From the cell containing the given text, extract its center point as (X, Y) coordinate. 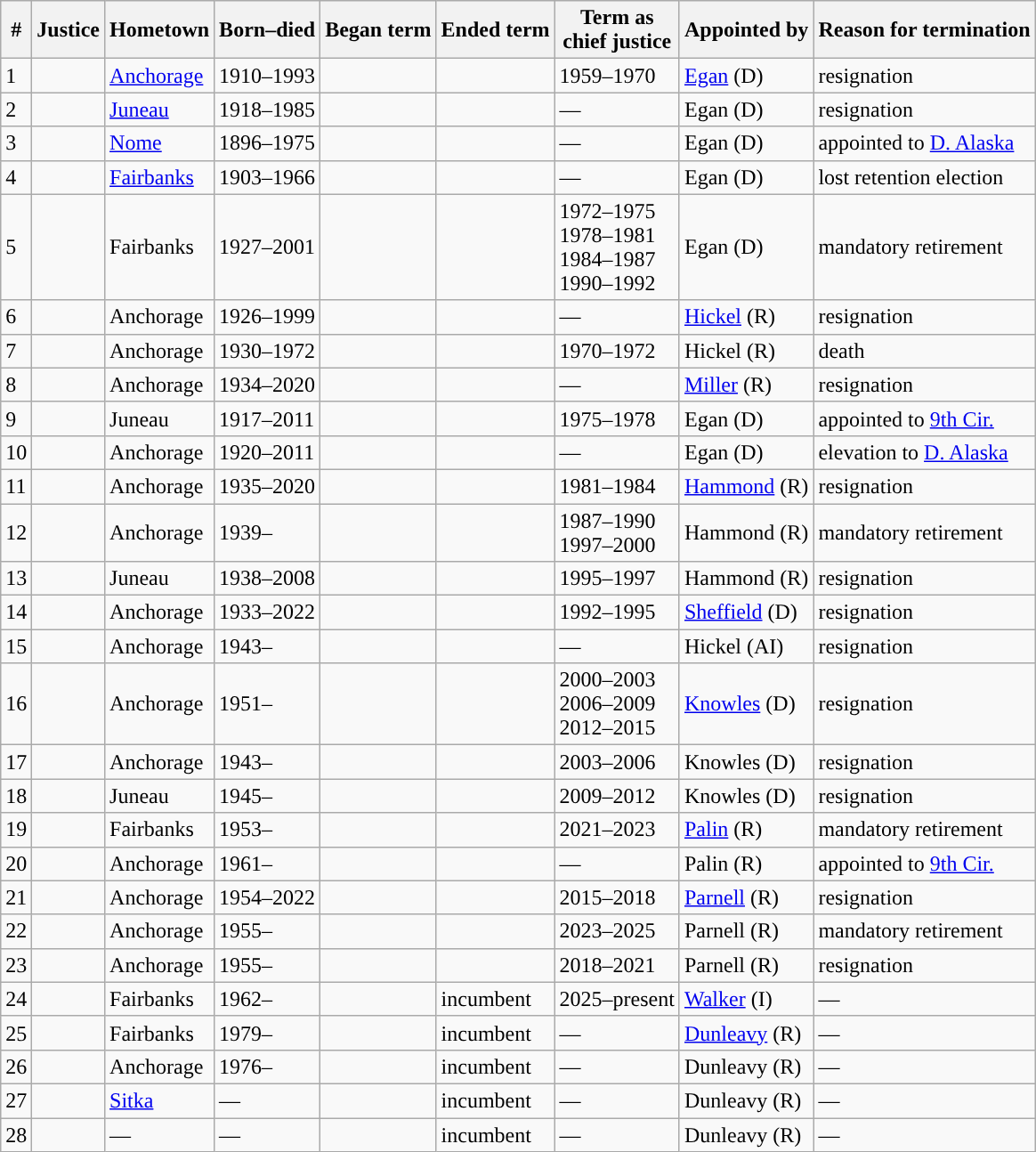
7 (16, 351)
17 (16, 762)
1975–1978 (617, 418)
1953– (267, 830)
1938–2008 (267, 579)
lost retention election (924, 177)
1972–19751978–19811984–19871990–1992 (617, 247)
24 (16, 999)
1959–1970 (617, 76)
Reason for termination (924, 30)
Nome (160, 143)
18 (16, 796)
20 (16, 864)
2025–present (617, 999)
13 (16, 579)
11 (16, 486)
2000–20032006–20092012–2015 (617, 704)
1934–2020 (267, 385)
1935–2020 (267, 486)
Justice (69, 30)
21 (16, 897)
5 (16, 247)
1917–2011 (267, 418)
2009–2012 (617, 796)
2003–2006 (617, 762)
2018–2021 (617, 965)
10 (16, 452)
26 (16, 1067)
1926–1999 (267, 317)
16 (16, 704)
19 (16, 830)
1951– (267, 704)
death (924, 351)
1995–1997 (617, 579)
Hometown (160, 30)
2021–2023 (617, 830)
25 (16, 1033)
Ended term (495, 30)
1979– (267, 1033)
9 (16, 418)
1930–1972 (267, 351)
Sheffield (D) (746, 613)
1918–1985 (267, 110)
1903–1966 (267, 177)
1962– (267, 999)
1981–1984 (617, 486)
1933–2022 (267, 613)
Born–died (267, 30)
appointed to D. Alaska (924, 143)
1920–2011 (267, 452)
14 (16, 613)
Appointed by (746, 30)
1939– (267, 532)
28 (16, 1135)
22 (16, 931)
Began term (378, 30)
2023–2025 (617, 931)
Miller (R) (746, 385)
12 (16, 532)
3 (16, 143)
1970–1972 (617, 351)
1945– (267, 796)
Term aschief justice (617, 30)
4 (16, 177)
1 (16, 76)
8 (16, 385)
1961– (267, 864)
1976– (267, 1067)
1954–2022 (267, 897)
Hickel (AI) (746, 646)
# (16, 30)
27 (16, 1100)
1992–1995 (617, 613)
2015–2018 (617, 897)
Walker (I) (746, 999)
23 (16, 965)
1927–2001 (267, 247)
1987–19901997–2000 (617, 532)
1896–1975 (267, 143)
6 (16, 317)
1910–1993 (267, 76)
Sitka (160, 1100)
elevation to D. Alaska (924, 452)
2 (16, 110)
15 (16, 646)
